Detect which cell encompasses the target text, then output its (x, y) center coordinate. 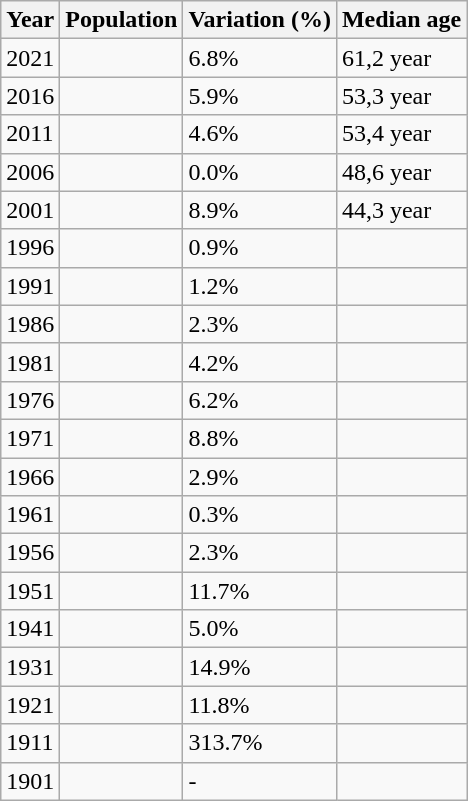
2.9% (260, 477)
2021 (30, 58)
44,3 year (401, 210)
1991 (30, 286)
1901 (30, 781)
0.0% (260, 172)
Median age (401, 20)
4.2% (260, 362)
11.7% (260, 591)
1951 (30, 591)
1966 (30, 477)
1971 (30, 438)
0.9% (260, 248)
5.9% (260, 96)
5.0% (260, 629)
1956 (30, 553)
48,6 year (401, 172)
2016 (30, 96)
Year (30, 20)
Variation (%) (260, 20)
2001 (30, 210)
11.8% (260, 705)
4.6% (260, 134)
1911 (30, 743)
14.9% (260, 667)
2011 (30, 134)
61,2 year (401, 58)
313.7% (260, 743)
2006 (30, 172)
1941 (30, 629)
1961 (30, 515)
1931 (30, 667)
1986 (30, 324)
1976 (30, 400)
53,4 year (401, 134)
1996 (30, 248)
- (260, 781)
1921 (30, 705)
1.2% (260, 286)
Population (122, 20)
8.8% (260, 438)
0.3% (260, 515)
53,3 year (401, 96)
6.8% (260, 58)
1981 (30, 362)
8.9% (260, 210)
6.2% (260, 400)
